Return the (X, Y) coordinate for the center point of the cell that contains the specified text.  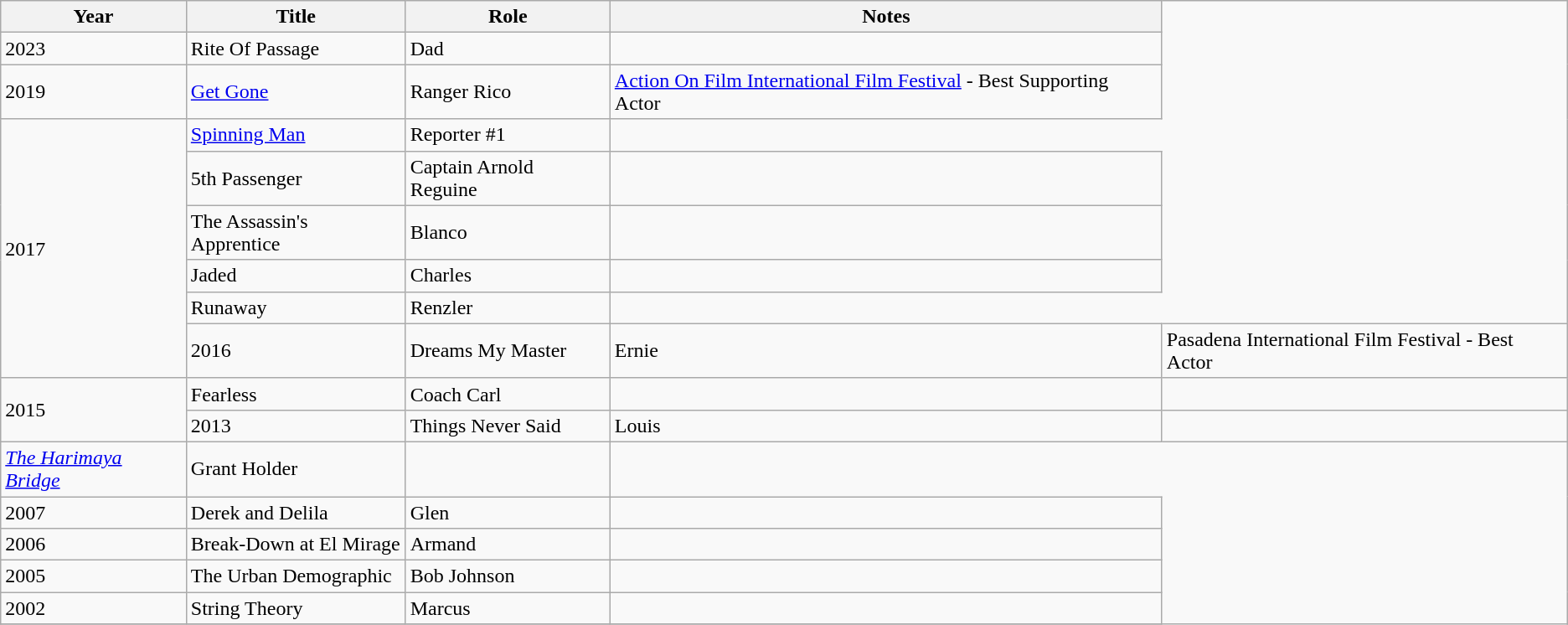
Louis (886, 426)
Jaded (296, 276)
Role (508, 17)
The Harimaya Bridge (94, 469)
2017 (94, 248)
2019 (94, 92)
Armand (508, 545)
2016 (296, 350)
Get Gone (296, 92)
Things Never Said (508, 426)
2002 (94, 608)
2006 (94, 545)
Derek and Delila (296, 512)
Coach Carl (508, 394)
Title (296, 17)
Ernie (886, 350)
String Theory (296, 608)
Pasadena International Film Festival - Best Actor (1364, 350)
The Urban Demographic (296, 576)
Renzler (508, 307)
Captain Arnold Reguine (508, 178)
Action On Film International Film Festival - Best Supporting Actor (886, 92)
Marcus (508, 608)
Glen (508, 512)
2013 (296, 426)
Break-Down at El Mirage (296, 545)
Grant Holder (296, 469)
Charles (508, 276)
Runaway (296, 307)
Ranger Rico (508, 92)
Spinning Man (296, 135)
Dreams My Master (508, 350)
5th Passenger (296, 178)
2015 (94, 410)
Year (94, 17)
Bob Johnson (508, 576)
2007 (94, 512)
2005 (94, 576)
2023 (94, 49)
Notes (886, 17)
Fearless (296, 394)
Dad (508, 49)
Blanco (508, 233)
Reporter #1 (508, 135)
Rite Of Passage (296, 49)
The Assassin's Apprentice (296, 233)
